From the cell containing the given text, extract its center point as [x, y] coordinate. 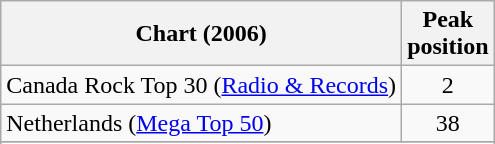
Canada Rock Top 30 (Radio & Records) [202, 85]
Peakposition [448, 34]
Chart (2006) [202, 34]
38 [448, 123]
Netherlands (Mega Top 50) [202, 123]
2 [448, 85]
